Output the (X, Y) coordinate of the center of the cell containing the given text.  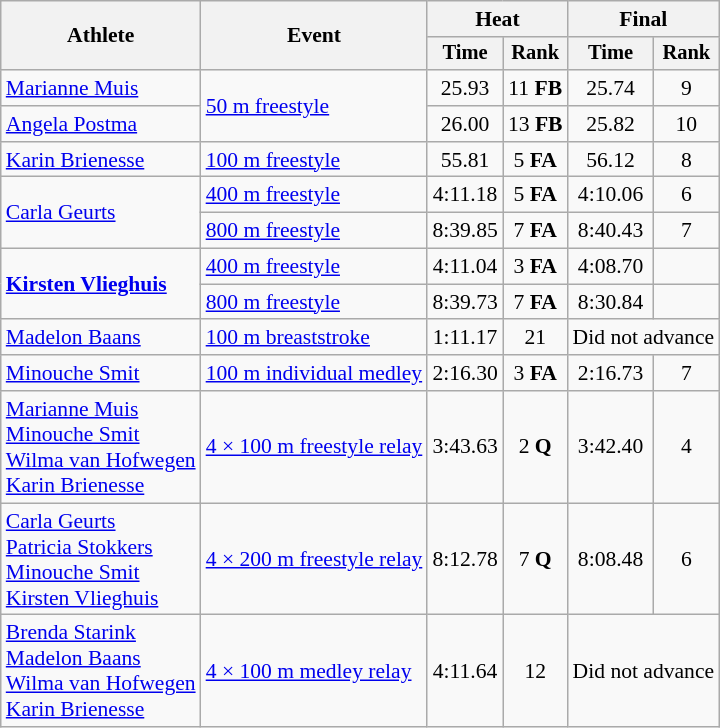
50 m freestyle (314, 106)
8:40.43 (611, 231)
8:39.85 (464, 231)
Angela Postma (101, 124)
25.93 (464, 88)
Marianne MuisMinouche SmitWilma van HofwegenKarin Brienesse (101, 447)
10 (687, 124)
25.82 (611, 124)
Brenda StarinkMadelon BaansWilma van HofwegenKarin Brienesse (101, 671)
13 FB (536, 124)
Final (644, 19)
2:16.30 (464, 373)
1:11.17 (464, 338)
26.00 (464, 124)
12 (536, 671)
11 FB (536, 88)
4:11.04 (464, 267)
3:43.63 (464, 447)
Marianne Muis (101, 88)
Karin Brienesse (101, 160)
4:11.18 (464, 195)
9 (687, 88)
Madelon Baans (101, 338)
8:08.48 (611, 559)
4 × 100 m freestyle relay (314, 447)
Kirsten Vlieghuis (101, 284)
Carla GeurtsPatricia StokkersMinouche SmitKirsten Vlieghuis (101, 559)
8:12.78 (464, 559)
4 × 100 m medley relay (314, 671)
Athlete (101, 36)
Heat (497, 19)
3:42.40 (611, 447)
Carla Geurts (101, 212)
Event (314, 36)
55.81 (464, 160)
25.74 (611, 88)
7 Q (536, 559)
8 (687, 160)
4 × 200 m freestyle relay (314, 559)
4 (687, 447)
100 m breaststroke (314, 338)
2:16.73 (611, 373)
Minouche Smit (101, 373)
56.12 (611, 160)
100 m individual medley (314, 373)
4:08.70 (611, 267)
2 Q (536, 447)
4:10.06 (611, 195)
4:11.64 (464, 671)
100 m freestyle (314, 160)
8:30.84 (611, 302)
8:39.73 (464, 302)
21 (536, 338)
